Find where the given text appears and provide that cell's center as [x, y] coordinate. 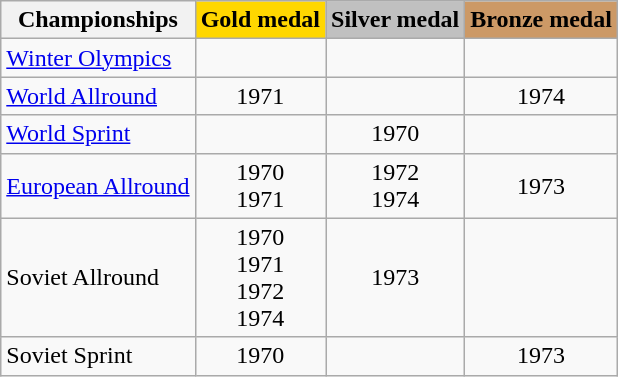
Gold medal [260, 20]
Soviet Sprint [98, 356]
Winter Olympics [98, 58]
1974 [542, 96]
World Allround [98, 96]
World Sprint [98, 134]
1971 [260, 96]
Bronze medal [542, 20]
1970 1971 [260, 186]
Silver medal [396, 20]
1972 1974 [396, 186]
European Allround [98, 186]
Championships [98, 20]
1970 1971 1972 1974 [260, 278]
Soviet Allround [98, 278]
